Scan for the cell matching the given text and deliver its (X, Y) coordinate at center. 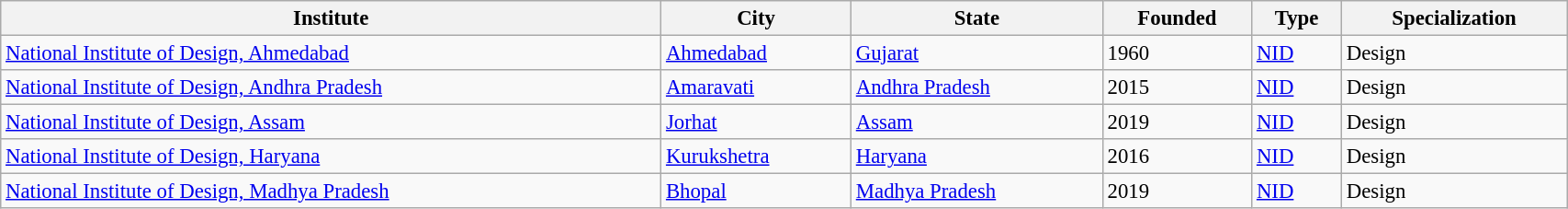
Ahmedabad (757, 53)
2016 (1177, 157)
1960 (1177, 53)
City (757, 18)
National Institute of Design, Andhra Pradesh (331, 87)
2015 (1177, 87)
State (976, 18)
Kurukshetra (757, 157)
National Institute of Design, Assam (331, 122)
Bhopal (757, 192)
Specialization (1453, 18)
National Institute of Design, Ahmedabad (331, 53)
Haryana (976, 157)
Founded (1177, 18)
Andhra Pradesh (976, 87)
Jorhat (757, 122)
National Institute of Design, Haryana (331, 157)
Madhya Pradesh (976, 192)
Institute (331, 18)
Gujarat (976, 53)
National Institute of Design, Madhya Pradesh (331, 192)
Type (1297, 18)
Assam (976, 122)
Amaravati (757, 87)
